For the text-containing cell, return its midpoint in (x, y) coordinate format. 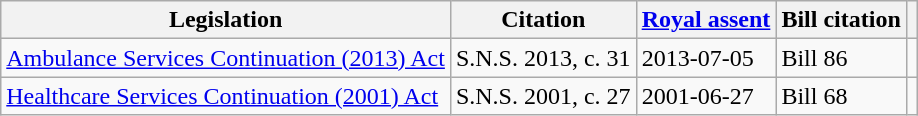
S.N.S. 2013, c. 31 (543, 58)
2001-06-27 (706, 96)
Bill 68 (841, 96)
Royal assent (706, 20)
2013-07-05 (706, 58)
Bill citation (841, 20)
Bill 86 (841, 58)
Ambulance Services Continuation (2013) Act (226, 58)
Citation (543, 20)
Healthcare Services Continuation (2001) Act (226, 96)
S.N.S. 2001, c. 27 (543, 96)
Legislation (226, 20)
